Return (x, y) of the center of cell containing provided text 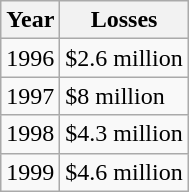
1996 (30, 58)
$4.6 million (124, 172)
1998 (30, 134)
1999 (30, 172)
Losses (124, 20)
$8 million (124, 96)
Year (30, 20)
1997 (30, 96)
$2.6 million (124, 58)
$4.3 million (124, 134)
